Return (x, y) of the center of cell containing provided text 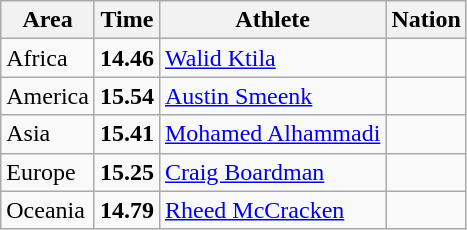
14.79 (126, 210)
America (48, 96)
Athlete (272, 20)
Asia (48, 134)
Oceania (48, 210)
Walid Ktila (272, 58)
15.54 (126, 96)
Mohamed Alhammadi (272, 134)
Nation (426, 20)
Austin Smeenk (272, 96)
Rheed McCracken (272, 210)
Time (126, 20)
15.25 (126, 172)
Europe (48, 172)
Africa (48, 58)
15.41 (126, 134)
Craig Boardman (272, 172)
Area (48, 20)
14.46 (126, 58)
